Capture the cell that displays the provided text and extract its (X, Y) central coordinate. 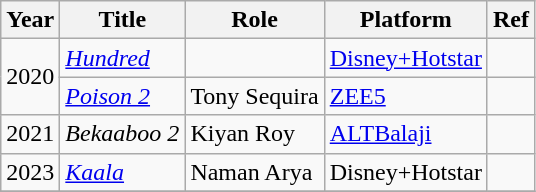
Year (30, 20)
Ref (510, 20)
2021 (30, 134)
Role (254, 20)
Kaala (122, 172)
2020 (30, 77)
Tony Sequira (254, 96)
Naman Arya (254, 172)
ZEE5 (406, 96)
Bekaaboo 2 (122, 134)
ALTBalaji (406, 134)
Title (122, 20)
2023 (30, 172)
Kiyan Roy (254, 134)
Platform (406, 20)
Poison 2 (122, 96)
Hundred (122, 58)
